Identify which cell holds the provided text, then report its (x, y) central coordinate. 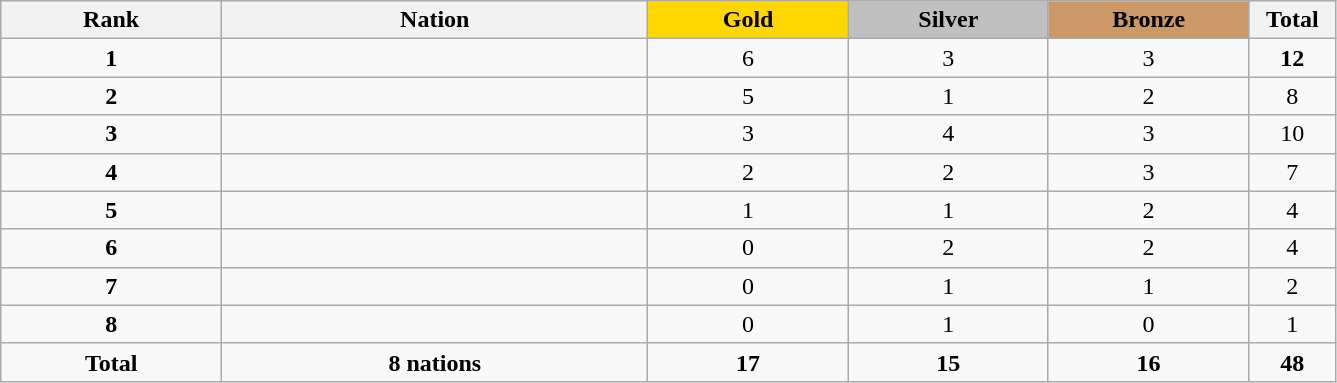
8 nations (435, 362)
Bronze (1148, 20)
10 (1292, 134)
Rank (112, 20)
Gold (748, 20)
17 (748, 362)
48 (1292, 362)
16 (1148, 362)
Silver (948, 20)
12 (1292, 58)
Nation (435, 20)
15 (948, 362)
